Locate the cell with the specified text and output its (X, Y) center coordinate. 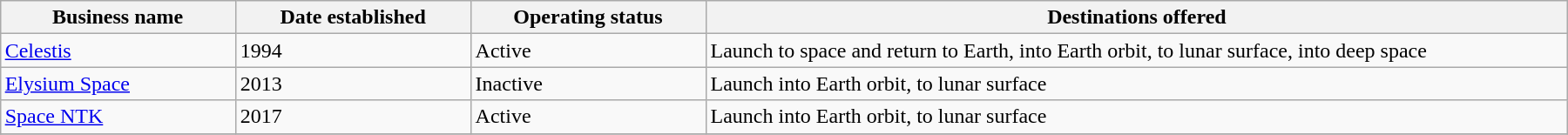
Business name (118, 17)
Launch to space and return to Earth, into Earth orbit, to lunar surface, into deep space (1137, 51)
Celestis (118, 51)
Inactive (588, 84)
2013 (353, 84)
2017 (353, 117)
Elysium Space (118, 84)
Date established (353, 17)
Space NTK (118, 117)
Destinations offered (1137, 17)
Operating status (588, 17)
1994 (353, 51)
